Scan for the cell matching the given text and deliver its (X, Y) coordinate at center. 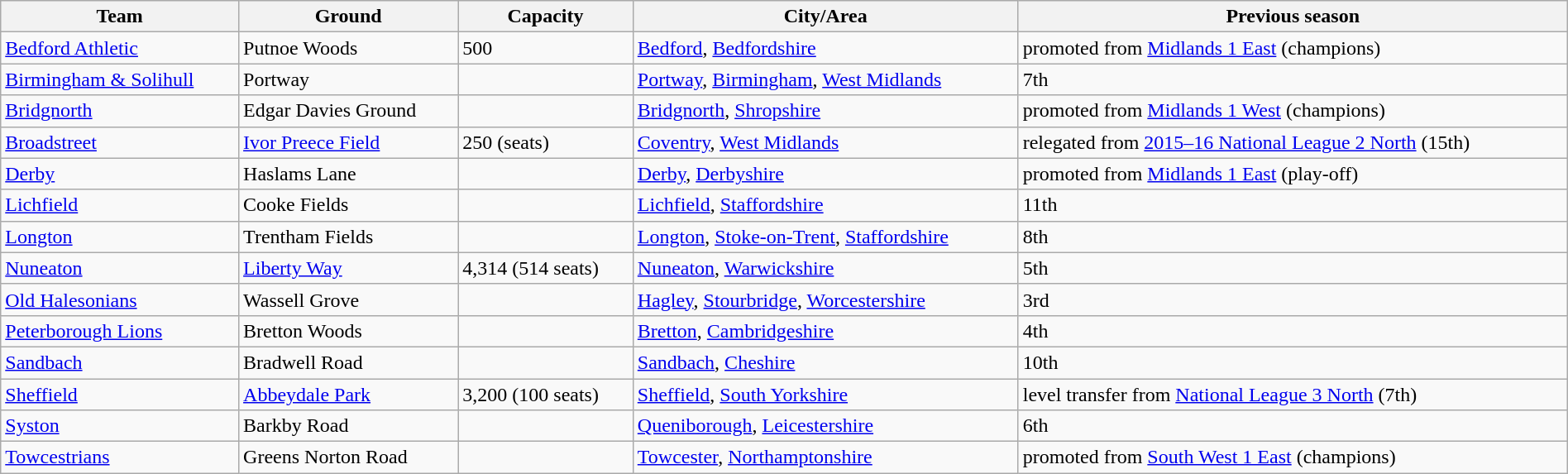
Coventry, West Midlands (825, 142)
5th (1293, 268)
Lichfield, Staffordshire (825, 205)
Greens Norton Road (349, 457)
Longton (120, 237)
Bridgnorth, Shropshire (825, 111)
Lichfield (120, 205)
Portway, Birmingham, West Midlands (825, 79)
Bretton Woods (349, 331)
Hagley, Stourbridge, Worcestershire (825, 299)
Bradwell Road (349, 362)
Towcestrians (120, 457)
Nuneaton (120, 268)
promoted from Midlands 1 East (champions) (1293, 48)
Peterborough Lions (120, 331)
Team (120, 17)
4th (1293, 331)
Syston (120, 426)
Bedford, Bedfordshire (825, 48)
Broadstreet (120, 142)
Sheffield (120, 395)
Derby, Derbyshire (825, 174)
Cooke Fields (349, 205)
Previous season (1293, 17)
500 (546, 48)
Portway (349, 79)
Putnoe Woods (349, 48)
8th (1293, 237)
Haslams Lane (349, 174)
City/Area (825, 17)
Sandbach (120, 362)
relegated from 2015–16 National League 2 North (15th) (1293, 142)
Longton, Stoke-on-Trent, Staffordshire (825, 237)
Trentham Fields (349, 237)
promoted from Midlands 1 West (champions) (1293, 111)
Ivor Preece Field (349, 142)
Bretton, Cambridgeshire (825, 331)
Nuneaton, Warwickshire (825, 268)
Ground (349, 17)
7th (1293, 79)
Queniborough, Leicestershire (825, 426)
Old Halesonians (120, 299)
4,314 (514 seats) (546, 268)
Sandbach, Cheshire (825, 362)
Capacity (546, 17)
Towcester, Northamptonshire (825, 457)
11th (1293, 205)
10th (1293, 362)
3rd (1293, 299)
promoted from Midlands 1 East (play-off) (1293, 174)
6th (1293, 426)
Derby (120, 174)
level transfer from National League 3 North (7th) (1293, 395)
Sheffield, South Yorkshire (825, 395)
Liberty Way (349, 268)
Abbeydale Park (349, 395)
Barkby Road (349, 426)
Edgar Davies Ground (349, 111)
Birmingham & Solihull (120, 79)
Wassell Grove (349, 299)
Bedford Athletic (120, 48)
3,200 (100 seats) (546, 395)
Bridgnorth (120, 111)
250 (seats) (546, 142)
promoted from South West 1 East (champions) (1293, 457)
